Scan for the cell matching the given text and deliver its (x, y) coordinate at center. 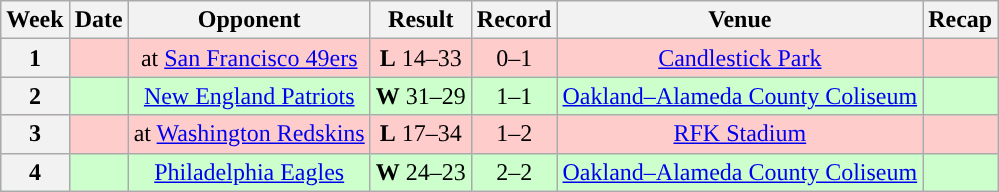
1 (35, 58)
Philadelphia Eagles (249, 172)
0–1 (514, 58)
W 24–23 (420, 172)
Date (98, 20)
4 (35, 172)
L 17–34 (420, 134)
at San Francisco 49ers (249, 58)
L 14–33 (420, 58)
2–2 (514, 172)
Candlestick Park (740, 58)
W 31–29 (420, 96)
1–2 (514, 134)
Result (420, 20)
Week (35, 20)
Record (514, 20)
RFK Stadium (740, 134)
1–1 (514, 96)
New England Patriots (249, 96)
2 (35, 96)
Recap (960, 20)
3 (35, 134)
Venue (740, 20)
at Washington Redskins (249, 134)
Opponent (249, 20)
